Provide the [X, Y] coordinate of the cell's center where the given text is located.  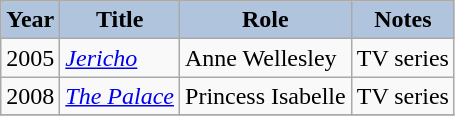
Year [30, 20]
Anne Wellesley [266, 58]
Role [266, 20]
Jericho [120, 58]
2008 [30, 96]
Title [120, 20]
Notes [402, 20]
The Palace [120, 96]
Princess Isabelle [266, 96]
2005 [30, 58]
